Capture the cell that displays the provided text and extract its [X, Y] central coordinate. 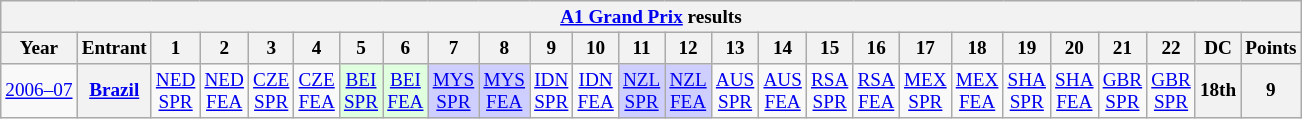
MYSSPR [454, 91]
21 [1122, 48]
16 [876, 48]
11 [641, 48]
14 [783, 48]
NEDSPR [176, 91]
Points [1271, 48]
IDNSPR [552, 91]
4 [316, 48]
2006–07 [39, 91]
2 [224, 48]
SHAFEA [1075, 91]
AUSSPR [735, 91]
12 [688, 48]
20 [1075, 48]
13 [735, 48]
18 [977, 48]
DC [1218, 48]
6 [406, 48]
AUSFEA [783, 91]
CZESPR [272, 91]
7 [454, 48]
Brazil [114, 91]
SHASPR [1027, 91]
MEXSPR [925, 91]
MEXFEA [977, 91]
RSASPR [829, 91]
RSAFEA [876, 91]
A1 Grand Prix results [651, 17]
NEDFEA [224, 91]
18th [1218, 91]
Entrant [114, 48]
8 [504, 48]
NZLSPR [641, 91]
MYSFEA [504, 91]
22 [1172, 48]
19 [1027, 48]
CZEFEA [316, 91]
BEIFEA [406, 91]
15 [829, 48]
10 [596, 48]
BEISPR [360, 91]
NZLFEA [688, 91]
3 [272, 48]
Year [39, 48]
IDNFEA [596, 91]
5 [360, 48]
1 [176, 48]
17 [925, 48]
